Search for the cell housing the specified text and yield its (X, Y) center coordinate. 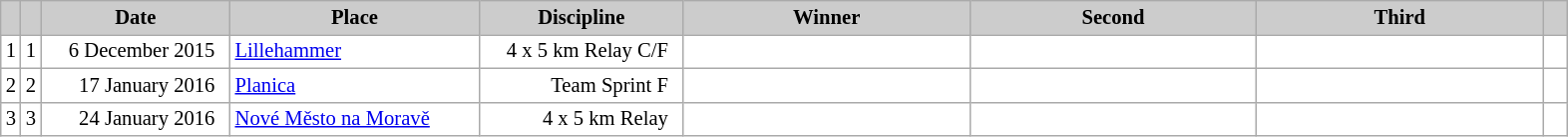
Discipline (581, 17)
24 January 2016 (136, 119)
4 x 5 km Relay C/F (581, 51)
17 January 2016 (136, 85)
Planica (355, 85)
Nové Město na Moravě (355, 119)
Lillehammer (355, 51)
Second (1113, 17)
Third (1400, 17)
6 December 2015 (136, 51)
4 x 5 km Relay (581, 119)
Team Sprint F (581, 85)
Date (136, 17)
Winner (826, 17)
Place (355, 17)
